Determine the (X, Y) coordinate at the center of the cell enclosing the given text.  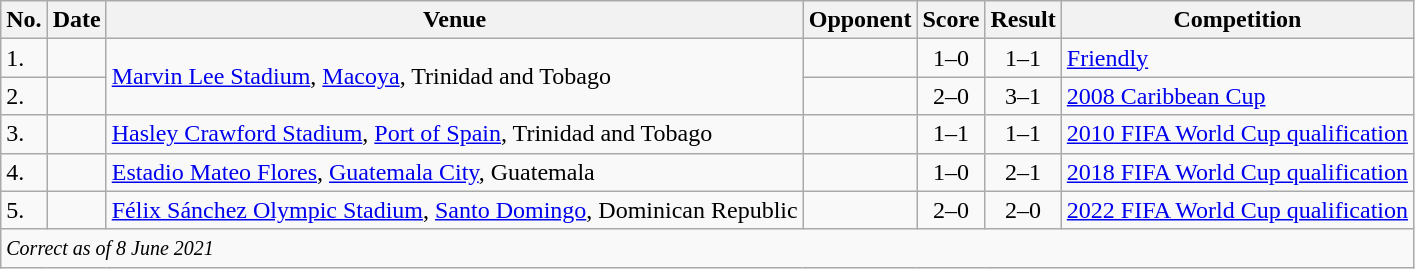
Félix Sánchez Olympic Stadium, Santo Domingo, Dominican Republic (454, 210)
2018 FIFA World Cup qualification (1237, 172)
Date (76, 20)
3. (24, 134)
2022 FIFA World Cup qualification (1237, 210)
3–1 (1023, 96)
No. (24, 20)
Friendly (1237, 58)
Estadio Mateo Flores, Guatemala City, Guatemala (454, 172)
Venue (454, 20)
2010 FIFA World Cup qualification (1237, 134)
Opponent (860, 20)
Hasley Crawford Stadium, Port of Spain, Trinidad and Tobago (454, 134)
1. (24, 58)
2008 Caribbean Cup (1237, 96)
5. (24, 210)
Marvin Lee Stadium, Macoya, Trinidad and Tobago (454, 77)
Competition (1237, 20)
Correct as of 8 June 2021 (708, 248)
2. (24, 96)
4. (24, 172)
Result (1023, 20)
2–1 (1023, 172)
Score (951, 20)
